Provide the (X, Y) coordinate of the cell's center where the given text is located.  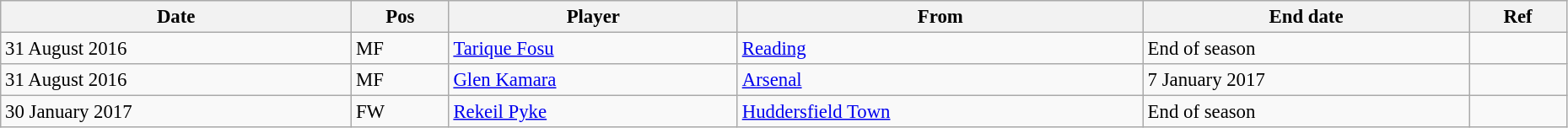
7 January 2017 (1306, 80)
Rekeil Pyke (593, 112)
Reading (940, 49)
Ref (1518, 17)
Pos (401, 17)
FW (401, 112)
Huddersfield Town (940, 112)
Arsenal (940, 80)
End date (1306, 17)
Date (176, 17)
Tarique Fosu (593, 49)
Player (593, 17)
From (940, 17)
Glen Kamara (593, 80)
30 January 2017 (176, 112)
